Return [x, y] of the center of cell containing provided text 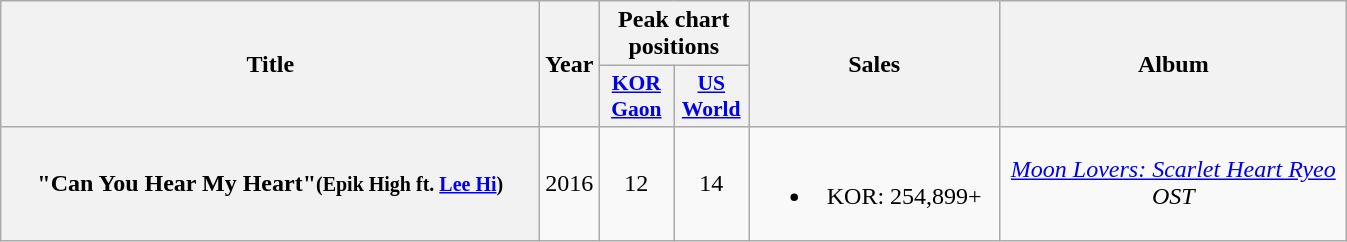
Year [570, 64]
Moon Lovers: Scarlet Heart Ryeo OST [1174, 184]
Title [270, 64]
2016 [570, 184]
KORGaon [636, 96]
KOR: 254,899+ [874, 184]
Peak chartpositions [674, 34]
Sales [874, 64]
14 [712, 184]
12 [636, 184]
"Can You Hear My Heart"(Epik High ft. Lee Hi) [270, 184]
Album [1174, 64]
USWorld [712, 96]
